Locate the cell with the specified text and output its [x, y] center coordinate. 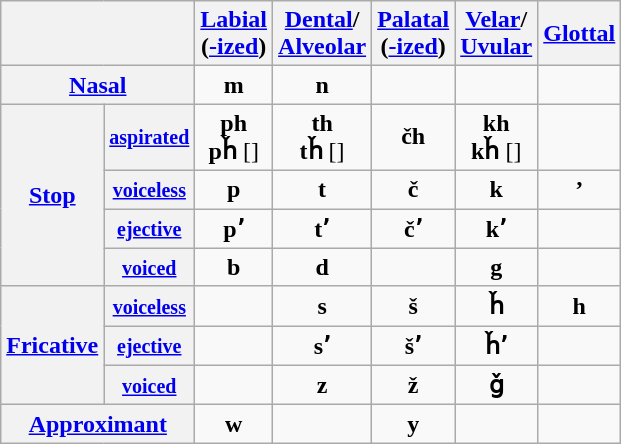
Labial(-ized) [234, 34]
m [234, 85]
pʼ [234, 228]
ž [414, 385]
y [414, 424]
čh [414, 138]
w [234, 424]
kʼ [496, 228]
Nasal [98, 85]
š [414, 306]
’ [580, 189]
šʼ [414, 346]
ǧ [496, 385]
th tȟ [] [322, 138]
Glottal [580, 34]
aspirated [150, 138]
k [496, 189]
ȟ [496, 306]
h [580, 306]
t [322, 189]
Velar/Uvular [496, 34]
ȟʼ [496, 346]
ph pȟ [] [234, 138]
n [322, 85]
Palatal(-ized) [414, 34]
d [322, 267]
Stop [52, 195]
Dental/Alveolar [322, 34]
č [414, 189]
b [234, 267]
z [322, 385]
čʼ [414, 228]
tʼ [322, 228]
kh kȟ [] [496, 138]
sʼ [322, 346]
p [234, 189]
Fricative [52, 346]
s [322, 306]
Approximant [98, 424]
g [496, 267]
